Detect which cell encompasses the target text, then output its [x, y] center coordinate. 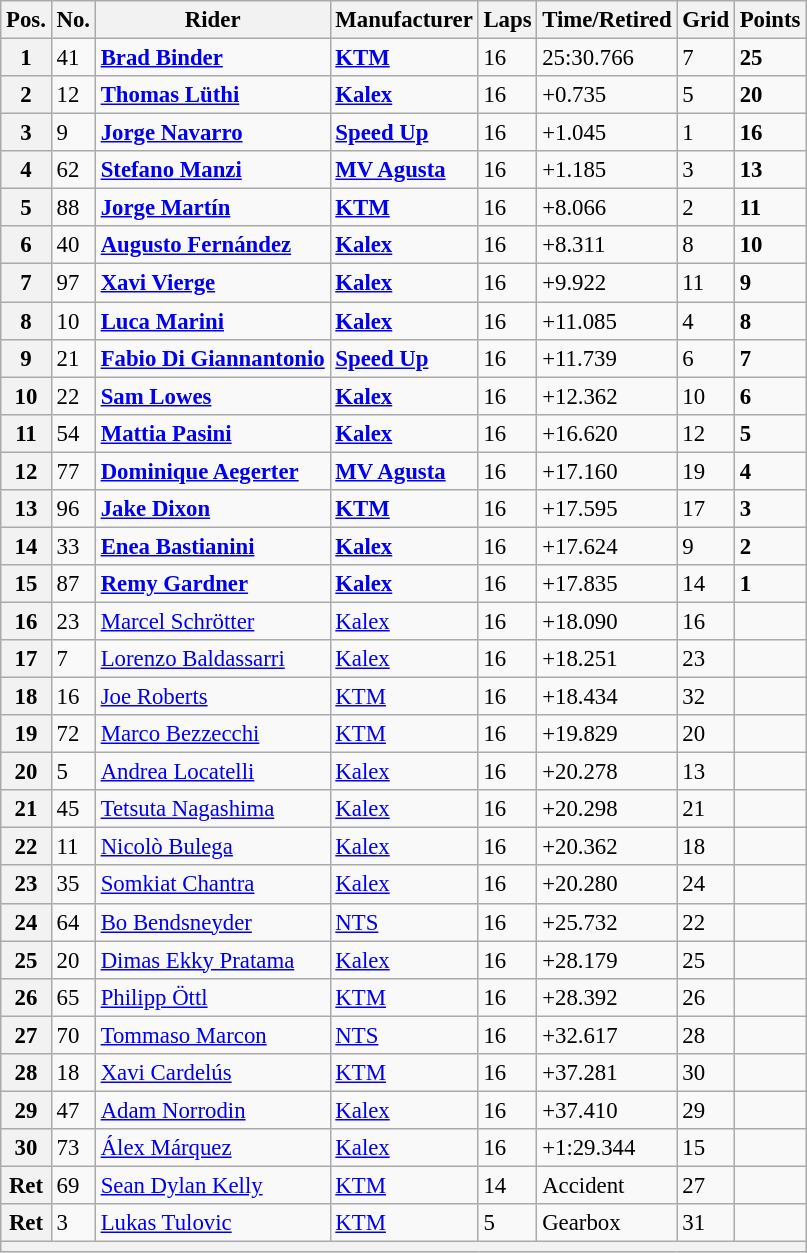
+11.739 [607, 358]
+20.298 [607, 809]
Bo Bendsneyder [212, 922]
Lorenzo Baldassarri [212, 659]
+19.829 [607, 734]
Remy Gardner [212, 584]
32 [706, 697]
Xavi Cardelús [212, 1073]
64 [73, 922]
54 [73, 433]
Stefano Manzi [212, 170]
25:30.766 [607, 58]
Accident [607, 1185]
Xavi Vierge [212, 283]
No. [73, 20]
Dominique Aegerter [212, 471]
69 [73, 1185]
Tommaso Marcon [212, 1035]
Somkiat Chantra [212, 885]
Luca Marini [212, 321]
Lukas Tulovic [212, 1223]
40 [73, 245]
96 [73, 509]
73 [73, 1148]
Manufacturer [404, 20]
Thomas Lüthi [212, 95]
Joe Roberts [212, 697]
Tetsuta Nagashima [212, 809]
+1.045 [607, 133]
+32.617 [607, 1035]
+17.835 [607, 584]
Grid [706, 20]
Points [770, 20]
+17.595 [607, 509]
Marco Bezzecchi [212, 734]
Álex Márquez [212, 1148]
Laps [508, 20]
+18.090 [607, 621]
+17.624 [607, 546]
87 [73, 584]
62 [73, 170]
+20.362 [607, 847]
77 [73, 471]
+18.251 [607, 659]
Brad Binder [212, 58]
+37.281 [607, 1073]
+25.732 [607, 922]
+28.392 [607, 997]
Jorge Navarro [212, 133]
+8.311 [607, 245]
Sean Dylan Kelly [212, 1185]
Fabio Di Giannantonio [212, 358]
45 [73, 809]
+28.179 [607, 960]
+9.922 [607, 283]
Marcel Schrötter [212, 621]
Jorge Martín [212, 208]
65 [73, 997]
+20.278 [607, 772]
Sam Lowes [212, 396]
Mattia Pasini [212, 433]
+12.362 [607, 396]
Philipp Öttl [212, 997]
35 [73, 885]
Enea Bastianini [212, 546]
Augusto Fernández [212, 245]
+37.410 [607, 1110]
Andrea Locatelli [212, 772]
+16.620 [607, 433]
Nicolò Bulega [212, 847]
72 [73, 734]
Time/Retired [607, 20]
33 [73, 546]
70 [73, 1035]
+11.085 [607, 321]
Pos. [26, 20]
Jake Dixon [212, 509]
+8.066 [607, 208]
47 [73, 1110]
Dimas Ekky Pratama [212, 960]
+18.434 [607, 697]
88 [73, 208]
+20.280 [607, 885]
Rider [212, 20]
Gearbox [607, 1223]
Adam Norrodin [212, 1110]
+1:29.344 [607, 1148]
31 [706, 1223]
41 [73, 58]
+0.735 [607, 95]
+17.160 [607, 471]
97 [73, 283]
+1.185 [607, 170]
